For the text-containing cell, return its midpoint in [x, y] coordinate format. 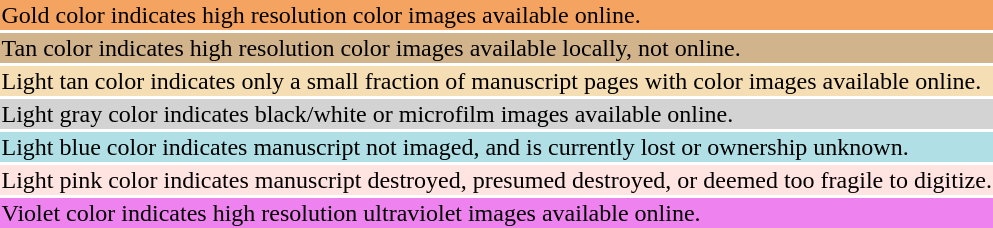
Gold color indicates high resolution color images available online. [496, 15]
Tan color indicates high resolution color images available locally, not online. [496, 48]
Light gray color indicates black/white or microfilm images available online. [496, 114]
Light blue color indicates manuscript not imaged, and is currently lost or ownership unknown. [496, 147]
Light tan color indicates only a small fraction of manuscript pages with color images available online. [496, 81]
Violet color indicates high resolution ultraviolet images available online. [496, 213]
Light pink color indicates manuscript destroyed, presumed destroyed, or deemed too fragile to digitize. [496, 180]
